Scan for the cell matching the given text and deliver its (x, y) coordinate at center. 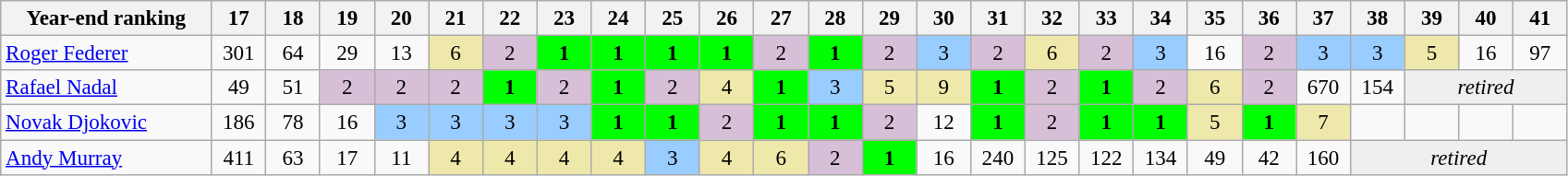
23 (564, 18)
26 (726, 18)
670 (1323, 88)
31 (998, 18)
Andy Murray (106, 158)
134 (1161, 158)
24 (619, 18)
18 (294, 18)
97 (1539, 53)
32 (1051, 18)
12 (944, 123)
20 (401, 18)
33 (1107, 18)
186 (238, 123)
22 (510, 18)
154 (1377, 88)
37 (1323, 18)
Rafael Nadal (106, 88)
27 (782, 18)
28 (835, 18)
9 (944, 88)
13 (401, 53)
25 (673, 18)
64 (294, 53)
11 (401, 158)
7 (1323, 123)
240 (998, 158)
125 (1051, 158)
301 (238, 53)
63 (294, 158)
Year-end ranking (106, 18)
21 (456, 18)
42 (1270, 158)
39 (1432, 18)
122 (1107, 158)
38 (1377, 18)
78 (294, 123)
30 (944, 18)
411 (238, 158)
40 (1486, 18)
Novak Djokovic (106, 123)
160 (1323, 158)
51 (294, 88)
36 (1270, 18)
35 (1214, 18)
Roger Federer (106, 53)
34 (1161, 18)
41 (1539, 18)
19 (347, 18)
